For the text-containing cell, return its midpoint in [x, y] coordinate format. 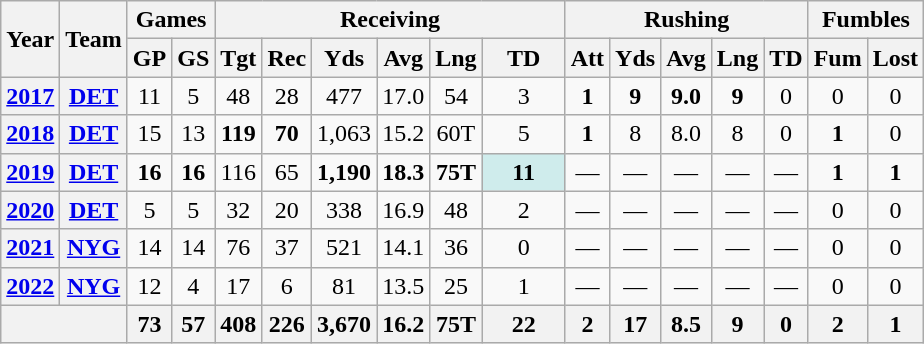
22 [524, 324]
Rushing [686, 20]
15.2 [404, 134]
13 [194, 134]
2018 [30, 134]
Fumbles [866, 20]
116 [238, 172]
Lost [895, 58]
65 [287, 172]
12 [149, 286]
Fum [838, 58]
GS [194, 58]
338 [344, 210]
Team [94, 39]
25 [456, 286]
1,190 [344, 172]
15 [149, 134]
Receiving [390, 20]
2022 [30, 286]
36 [456, 248]
76 [238, 248]
4 [194, 286]
3,670 [344, 324]
60T [456, 134]
521 [344, 248]
2019 [30, 172]
3 [524, 96]
32 [238, 210]
8.0 [686, 134]
119 [238, 134]
20 [287, 210]
226 [287, 324]
9.0 [686, 96]
2021 [30, 248]
81 [344, 286]
Rec [287, 58]
17.0 [404, 96]
54 [456, 96]
28 [287, 96]
16.2 [404, 324]
70 [287, 134]
Tgt [238, 58]
37 [287, 248]
8.5 [686, 324]
73 [149, 324]
Att [587, 58]
18.3 [404, 172]
2020 [30, 210]
13.5 [404, 286]
Games [170, 20]
2017 [30, 96]
16.9 [404, 210]
57 [194, 324]
408 [238, 324]
14.1 [404, 248]
6 [287, 286]
GP [149, 58]
1,063 [344, 134]
477 [344, 96]
Year [30, 39]
